Return the [X, Y] coordinate for the center point of the cell that contains the specified text.  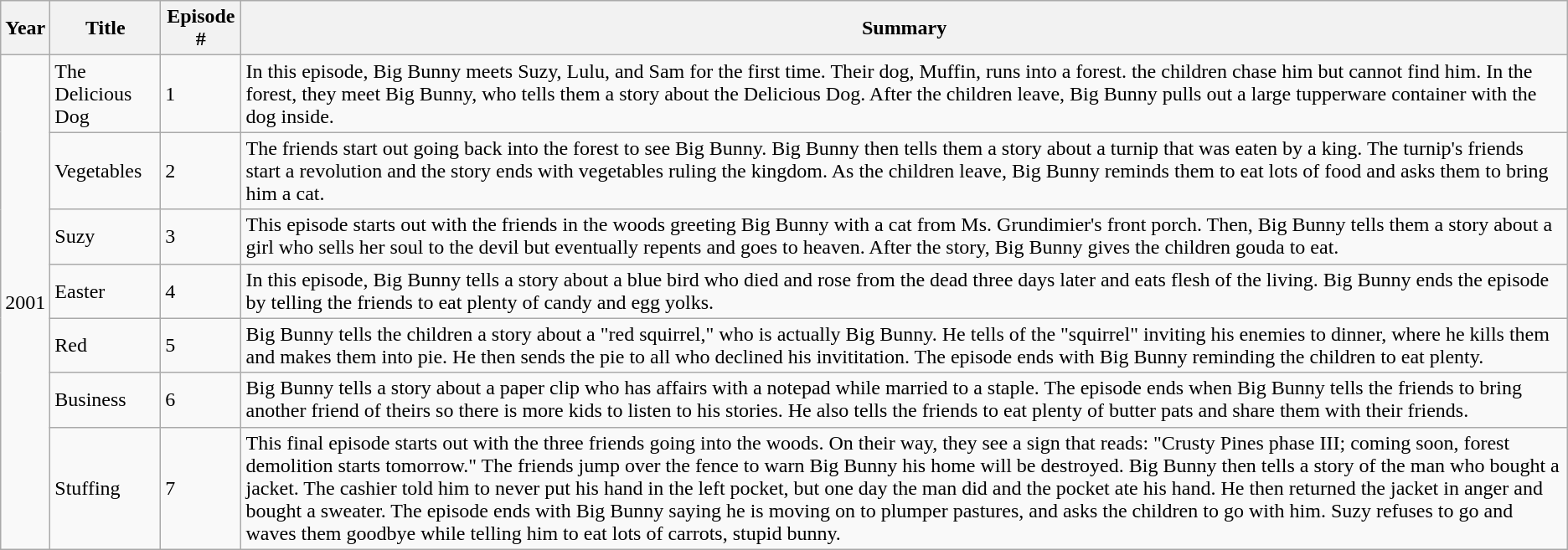
Year [25, 28]
6 [201, 400]
2001 [25, 302]
Suzy [106, 236]
3 [201, 236]
The Delicious Dog [106, 94]
Easter [106, 291]
Summary [905, 28]
Red [106, 345]
1 [201, 94]
Vegetables [106, 171]
4 [201, 291]
2 [201, 171]
5 [201, 345]
Episode # [201, 28]
Title [106, 28]
7 [201, 488]
Business [106, 400]
Stuffing [106, 488]
